Find where the given text appears and provide that cell's center as (x, y) coordinate. 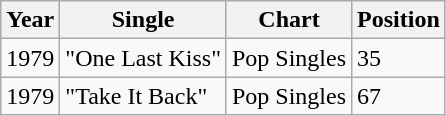
"One Last Kiss" (144, 58)
Chart (288, 20)
67 (399, 96)
Position (399, 20)
35 (399, 58)
Single (144, 20)
"Take It Back" (144, 96)
Year (30, 20)
